Scan for the cell matching the given text and deliver its [x, y] coordinate at center. 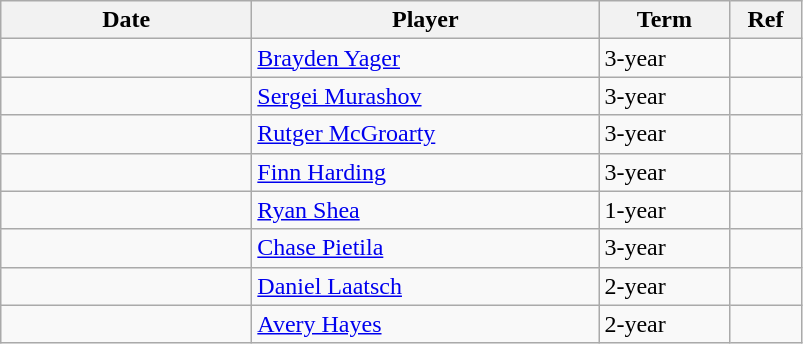
Ryan Shea [426, 210]
Chase Pietila [426, 248]
1-year [664, 210]
Brayden Yager [426, 58]
Rutger McGroarty [426, 134]
Finn Harding [426, 172]
Date [126, 20]
Term [664, 20]
Sergei Murashov [426, 96]
Ref [766, 20]
Daniel Laatsch [426, 286]
Avery Hayes [426, 324]
Player [426, 20]
